Provide the (x, y) coordinate of the cell's center where the given text is located.  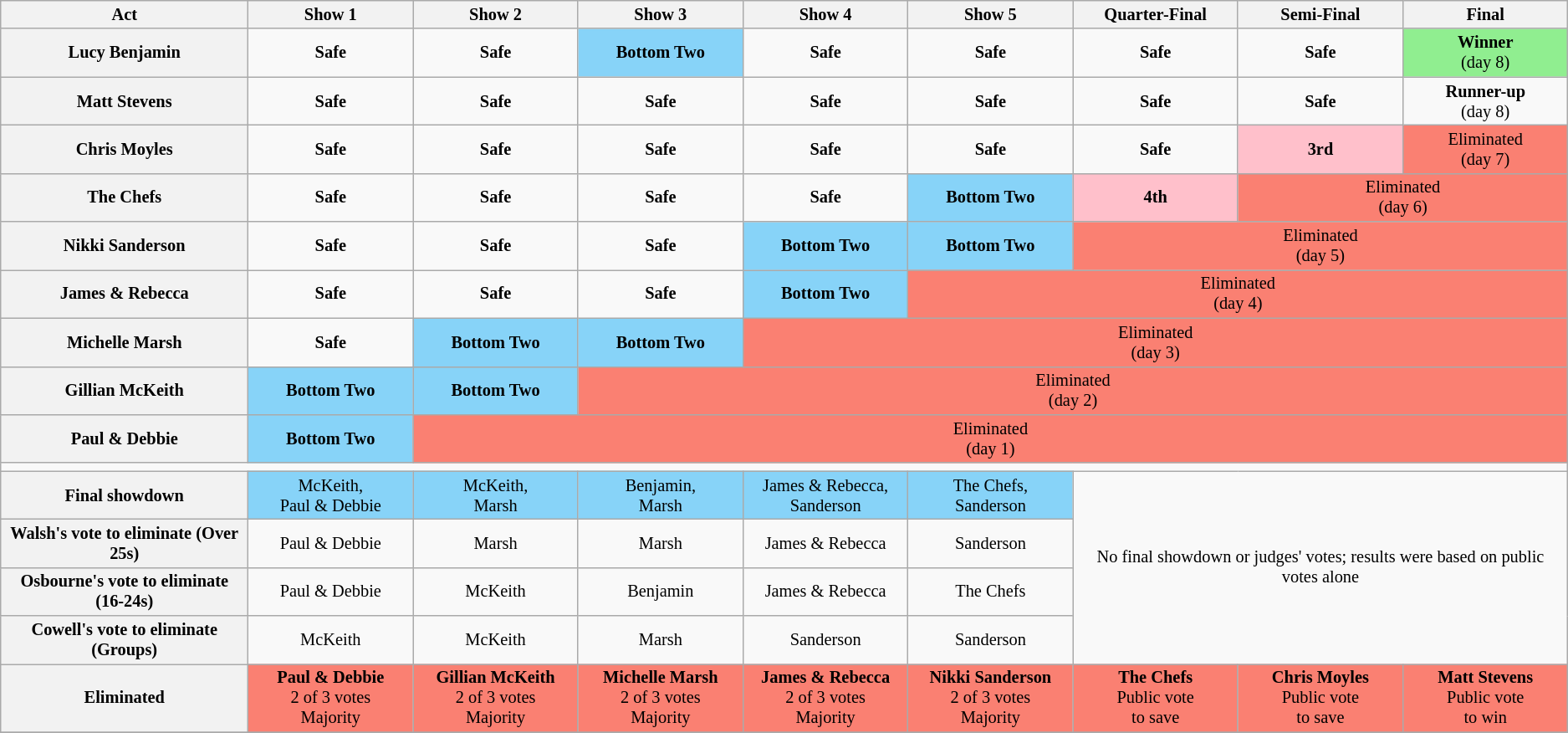
Michelle Marsh (125, 342)
Winner (day 8) (1485, 53)
Matt StevensPublic voteto win (1485, 698)
Lucy Benjamin (125, 53)
Benjamin,Marsh (661, 495)
Chris MoylesPublic voteto save (1320, 698)
Cowell's vote to eliminate (Groups) (125, 640)
4th (1156, 197)
Show 1 (331, 14)
Eliminated(day 2) (1073, 391)
Nikki Sanderson (125, 246)
Michelle Marsh2 of 3 votesMajority (661, 698)
Eliminated(day 3) (1155, 342)
Show 5 (990, 14)
Eliminated(day 5) (1320, 246)
Benjamin (661, 592)
Eliminated(day 6) (1403, 197)
Gillian McKeith2 of 3 votesMajority (495, 698)
3rd (1320, 149)
Walsh's vote to eliminate (Over 25s) (125, 543)
Eliminated (125, 698)
Show 2 (495, 14)
Runner-up (day 8) (1485, 101)
James & Rebecca2 of 3 votesMajority (825, 698)
Eliminated(day 4) (1238, 294)
Quarter-Final (1156, 14)
Show 3 (661, 14)
McKeith,Paul & Debbie (331, 495)
Eliminated(day 7) (1485, 149)
Act (125, 14)
Nikki Sanderson2 of 3 votesMajority (990, 698)
No final showdown or judges' votes; results were based on public votes alone (1320, 567)
Chris Moyles (125, 149)
Final showdown (125, 495)
The ChefsPublic voteto save (1156, 698)
Show 4 (825, 14)
Osbourne's vote to eliminate (16-24s) (125, 592)
James & Rebecca,Sanderson (825, 495)
McKeith, Marsh (495, 495)
Eliminated(day 1) (990, 438)
Semi-Final (1320, 14)
Gillian McKeith (125, 391)
Matt Stevens (125, 101)
The Chefs,Sanderson (990, 495)
Paul & Debbie2 of 3 votesMajority (331, 698)
Final (1485, 14)
